Locate the cell with the specified text and output its (X, Y) center coordinate. 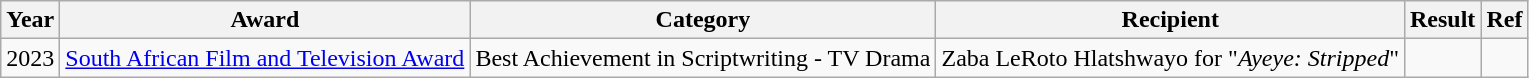
Award (265, 20)
Zaba LeRoto Hlatshwayo for "Ayeye: Stripped" (1170, 58)
2023 (30, 58)
Result (1442, 20)
Recipient (1170, 20)
Year (30, 20)
South African Film and Television Award (265, 58)
Category (703, 20)
Ref (1504, 20)
Best Achievement in Scriptwriting - TV Drama (703, 58)
